Return the [x, y] coordinate for the center point of the cell that contains the specified text.  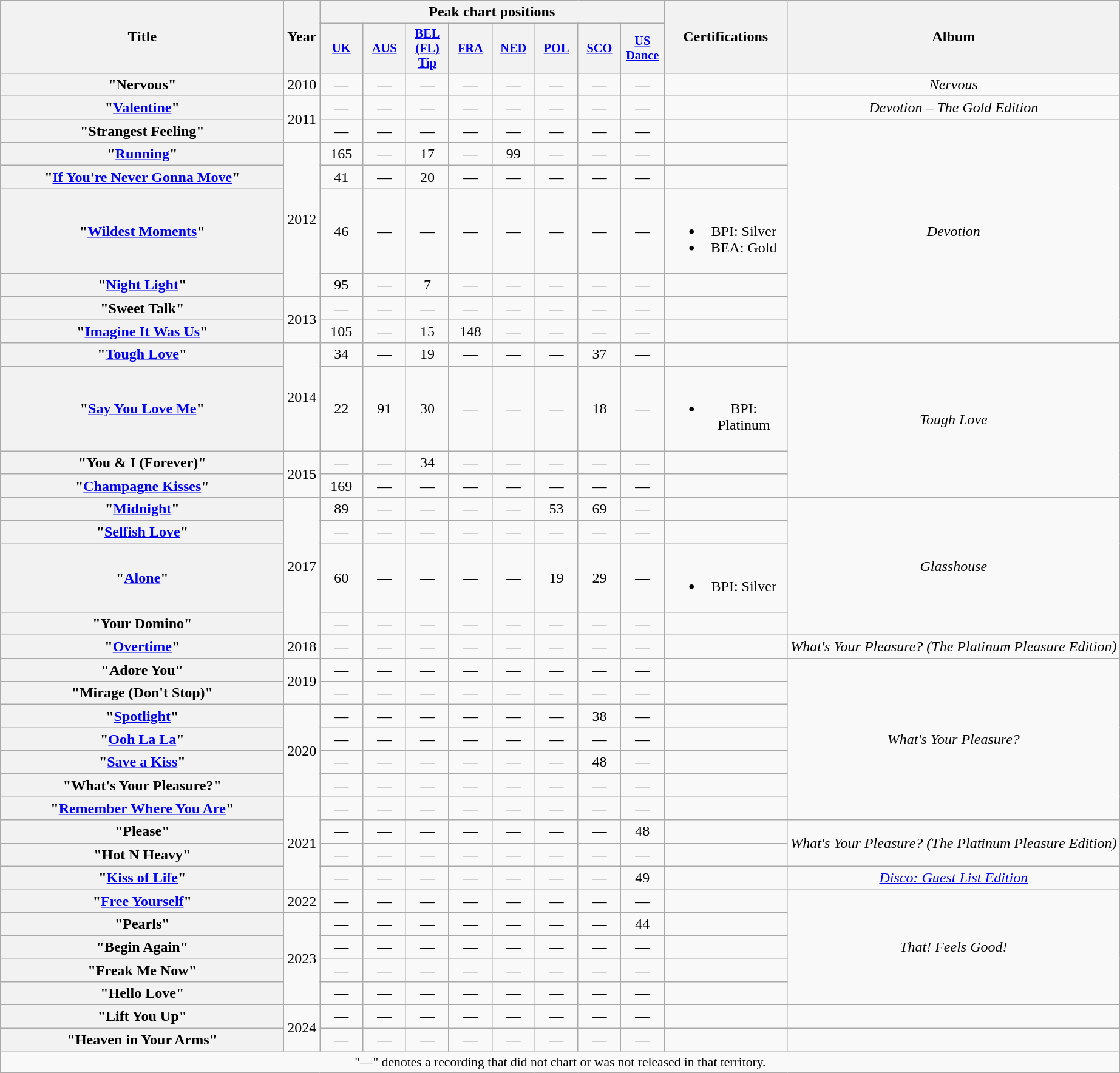
41 [341, 177]
29 [600, 578]
"Remember Where You Are" [142, 808]
"If You're Never Gonna Move" [142, 177]
60 [341, 578]
105 [341, 331]
2014 [302, 397]
Peak chart positions [492, 12]
"Valentine" [142, 108]
46 [341, 231]
"Running" [142, 154]
44 [642, 924]
"Strangest Feeling" [142, 131]
"Hello Love" [142, 993]
"Midnight" [142, 509]
7 [427, 285]
FRA [470, 49]
"Free Yourself" [142, 901]
95 [341, 285]
Year [302, 37]
20 [427, 177]
69 [600, 509]
2020 [302, 751]
"Alone" [142, 578]
"Nervous" [142, 84]
165 [341, 154]
USDance [642, 49]
"Mirage (Don't Stop)" [142, 693]
2015 [302, 474]
AUS [385, 49]
"Champagne Kisses" [142, 486]
22 [341, 408]
"Overtime" [142, 647]
15 [427, 331]
53 [556, 509]
"Lift You Up" [142, 1017]
148 [470, 331]
2018 [302, 647]
"Night Light" [142, 285]
"Say You Love Me" [142, 408]
Devotion [954, 231]
"Your Domino" [142, 623]
"Begin Again" [142, 947]
"Selfish Love" [142, 532]
"Pearls" [142, 924]
"Freak Me Now" [142, 970]
2022 [302, 901]
38 [600, 716]
"Please" [142, 831]
2024 [302, 1028]
"Wildest Moments" [142, 231]
BPI: Platinum [726, 408]
"Spotlight" [142, 716]
Tough Love [954, 420]
"Heaven in Your Arms" [142, 1040]
2017 [302, 566]
2013 [302, 320]
"Kiss of Life" [142, 878]
2011 [302, 120]
17 [427, 154]
Nervous [954, 84]
37 [600, 354]
Album [954, 37]
49 [642, 878]
91 [385, 408]
2019 [302, 682]
"Adore You" [142, 670]
What's Your Pleasure? [954, 739]
SCO [600, 49]
"Imagine It Was Us" [142, 331]
"Ooh La La" [142, 739]
89 [341, 509]
Certifications [726, 37]
BPI: Silver [726, 578]
"Sweet Talk" [142, 308]
BPI: SilverBEA: Gold [726, 231]
Disco: Guest List Edition [954, 878]
"What's Your Pleasure?" [142, 785]
POL [556, 49]
"You & I (Forever)" [142, 462]
That! Feels Good! [954, 947]
30 [427, 408]
2010 [302, 84]
169 [341, 486]
2023 [302, 958]
2012 [302, 220]
"Hot N Heavy" [142, 855]
18 [600, 408]
Title [142, 37]
BEL(FL)Tip [427, 49]
"—" denotes a recording that did not chart or was not released in that territory. [560, 1062]
"Save a Kiss" [142, 762]
99 [514, 154]
2021 [302, 843]
NED [514, 49]
"Tough Love" [142, 354]
UK [341, 49]
Devotion – The Gold Edition [954, 108]
Glasshouse [954, 566]
